Capture the cell that displays the provided text and extract its [X, Y] central coordinate. 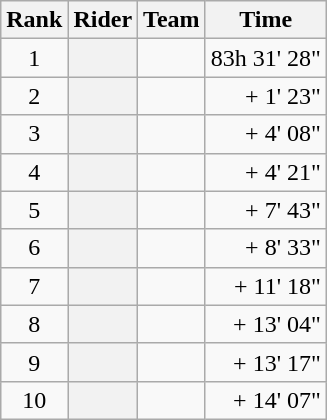
+ 4' 08" [266, 134]
+ 14' 07" [266, 400]
+ 1' 23" [266, 96]
Rank [34, 20]
Team [172, 20]
83h 31' 28" [266, 58]
+ 11' 18" [266, 286]
5 [34, 210]
6 [34, 248]
+ 4' 21" [266, 172]
Rider [103, 20]
7 [34, 286]
9 [34, 362]
+ 7' 43" [266, 210]
+ 8' 33" [266, 248]
10 [34, 400]
+ 13' 04" [266, 324]
1 [34, 58]
4 [34, 172]
3 [34, 134]
8 [34, 324]
Time [266, 20]
+ 13' 17" [266, 362]
2 [34, 96]
